Extract the (x, y) coordinate from the center of the cell holding the provided text.  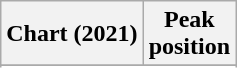
Chart (2021) (72, 34)
Peakposition (189, 34)
